Return (x, y) of the center of cell containing provided text 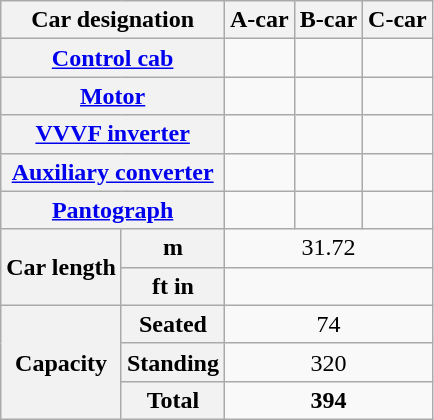
Motor (113, 96)
A-car (260, 20)
31.72 (329, 248)
Total (172, 400)
m (172, 248)
Standing (172, 362)
VVVF inverter (113, 134)
Pantograph (113, 210)
B-car (328, 20)
Seated (172, 324)
Car designation (113, 20)
Capacity (62, 362)
Auxiliary converter (113, 172)
320 (329, 362)
ft in (172, 286)
C-car (398, 20)
394 (329, 400)
74 (329, 324)
Car length (62, 267)
Control cab (113, 58)
